Identify which cell holds the provided text, then report its (X, Y) central coordinate. 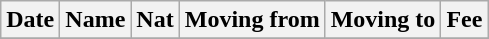
Fee (464, 20)
Nat (155, 20)
Date (30, 20)
Moving from (252, 20)
Name (96, 20)
Moving to (383, 20)
